Return (x, y) of the center of cell containing provided text 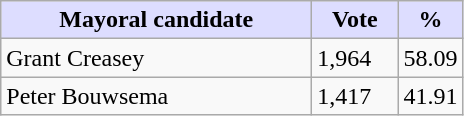
Grant Creasey (156, 58)
% (430, 20)
Mayoral candidate (156, 20)
41.91 (430, 96)
Vote (355, 20)
Peter Bouwsema (156, 96)
1,964 (355, 58)
58.09 (430, 58)
1,417 (355, 96)
